Locate the cell with the specified text and output its (x, y) center coordinate. 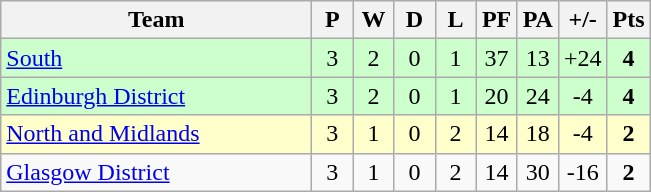
Pts (628, 20)
13 (538, 58)
18 (538, 134)
W (374, 20)
Edinburgh District (156, 96)
24 (538, 96)
D (414, 20)
30 (538, 172)
P (332, 20)
PF (496, 20)
Team (156, 20)
L (456, 20)
South (156, 58)
37 (496, 58)
-16 (582, 172)
+24 (582, 58)
+/- (582, 20)
Glasgow District (156, 172)
20 (496, 96)
North and Midlands (156, 134)
PA (538, 20)
